From the cell containing the given text, extract its center point as [x, y] coordinate. 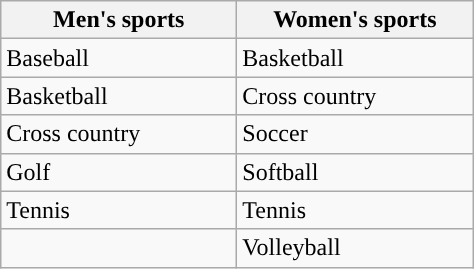
Volleyball [355, 248]
Baseball [119, 58]
Women's sports [355, 20]
Softball [355, 172]
Golf [119, 172]
Men's sports [119, 20]
Soccer [355, 134]
